Provide the [x, y] coordinate of the cell's center where the given text is located.  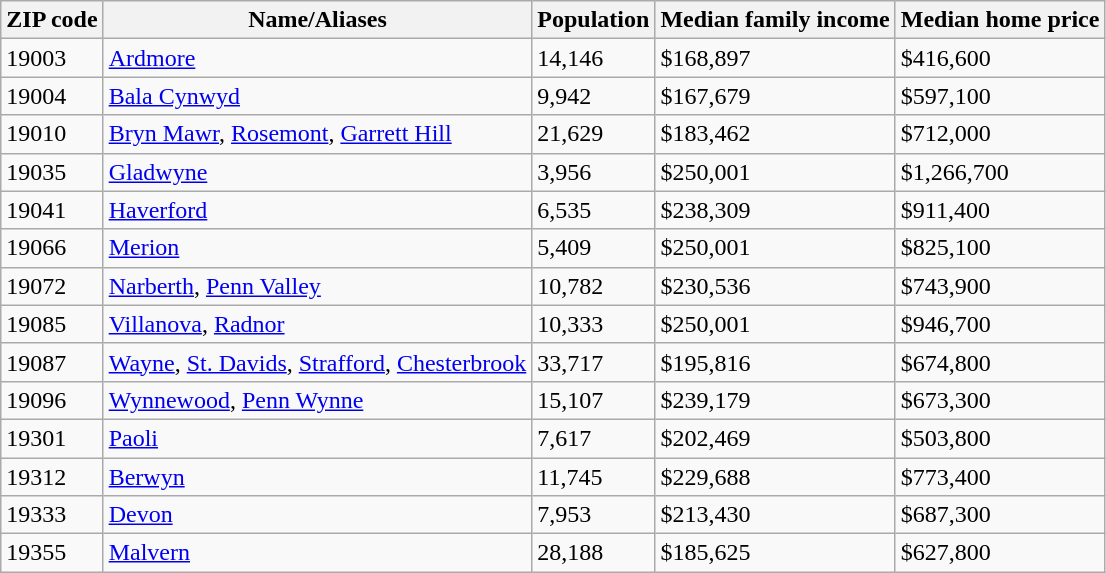
Narberth, Penn Valley [318, 286]
$1,266,700 [1000, 172]
28,188 [594, 553]
19041 [52, 210]
Wayne, St. Davids, Strafford, Chesterbrook [318, 362]
19301 [52, 438]
$168,897 [775, 58]
Malvern [318, 553]
11,745 [594, 477]
Paoli [318, 438]
33,717 [594, 362]
$213,430 [775, 515]
3,956 [594, 172]
$416,600 [1000, 58]
Villanova, Radnor [318, 324]
19072 [52, 286]
$946,700 [1000, 324]
Ardmore [318, 58]
Merion [318, 248]
Gladwyne [318, 172]
19004 [52, 96]
Median family income [775, 20]
$239,179 [775, 400]
$687,300 [1000, 515]
Median home price [1000, 20]
$627,800 [1000, 553]
19333 [52, 515]
19066 [52, 248]
21,629 [594, 134]
19085 [52, 324]
Haverford [318, 210]
Devon [318, 515]
$743,900 [1000, 286]
$202,469 [775, 438]
19096 [52, 400]
Population [594, 20]
19010 [52, 134]
9,942 [594, 96]
$597,100 [1000, 96]
Berwyn [318, 477]
7,953 [594, 515]
$195,816 [775, 362]
$230,536 [775, 286]
14,146 [594, 58]
Wynnewood, Penn Wynne [318, 400]
6,535 [594, 210]
$183,462 [775, 134]
19312 [52, 477]
15,107 [594, 400]
Bala Cynwyd [318, 96]
$712,000 [1000, 134]
$229,688 [775, 477]
10,782 [594, 286]
$911,400 [1000, 210]
7,617 [594, 438]
$773,400 [1000, 477]
$674,800 [1000, 362]
19087 [52, 362]
ZIP code [52, 20]
19003 [52, 58]
10,333 [594, 324]
$503,800 [1000, 438]
$185,625 [775, 553]
5,409 [594, 248]
$167,679 [775, 96]
Bryn Mawr, Rosemont, Garrett Hill [318, 134]
$238,309 [775, 210]
$825,100 [1000, 248]
Name/Aliases [318, 20]
19035 [52, 172]
19355 [52, 553]
$673,300 [1000, 400]
